Locate the cell with the specified text and output its [x, y] center coordinate. 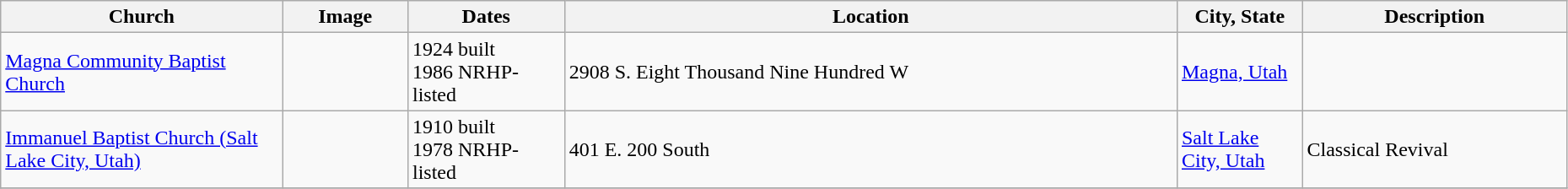
Salt Lake City, Utah [1240, 149]
Location [870, 17]
Description [1434, 17]
Classical Revival [1434, 149]
2908 S. Eight Thousand Nine Hundred W [870, 72]
Immanuel Baptist Church (Salt Lake City, Utah) [142, 149]
Magna Community Baptist Church [142, 72]
1910 built1978 NRHP-listed [486, 149]
401 E. 200 South [870, 149]
Magna, Utah [1240, 72]
Image [346, 17]
1924 built1986 NRHP-listed [486, 72]
Church [142, 17]
City, State [1240, 17]
Dates [486, 17]
